Detect which cell encompasses the target text, then output its (X, Y) center coordinate. 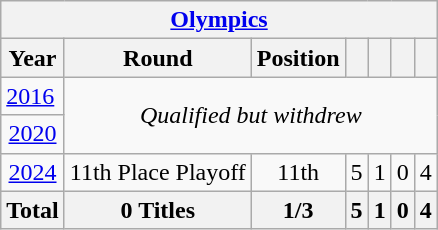
Qualified but withdrew (250, 115)
11th (298, 172)
Total (33, 210)
Olympics (220, 20)
Round (158, 58)
Year (33, 58)
2016 (33, 96)
Position (298, 58)
2020 (33, 134)
11th Place Playoff (158, 172)
0 Titles (158, 210)
2024 (33, 172)
1/3 (298, 210)
